Search for the cell housing the specified text and yield its [X, Y] center coordinate. 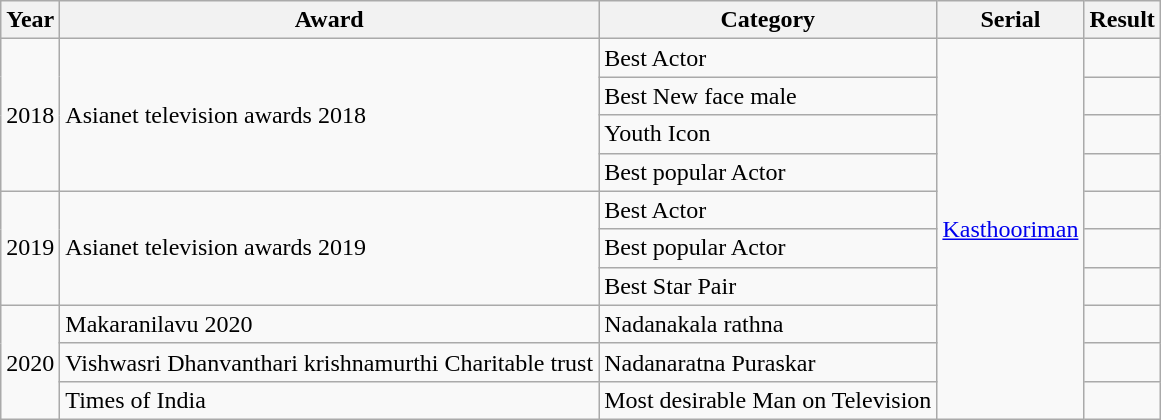
Makaranilavu 2020 [330, 324]
Nadanakala rathna [768, 324]
Kasthooriman [1010, 230]
Youth Icon [768, 134]
2018 [30, 115]
Result [1122, 20]
Vishwasri Dhanvanthari krishnamurthi Charitable trust [330, 362]
Most desirable Man on Television [768, 400]
Category [768, 20]
Asianet television awards 2018 [330, 115]
2019 [30, 248]
Best Star Pair [768, 286]
Times of India [330, 400]
Serial [1010, 20]
Year [30, 20]
Nadanaratna Puraskar [768, 362]
Best New face male [768, 96]
2020 [30, 362]
Award [330, 20]
Asianet television awards 2019 [330, 248]
